Provide the [X, Y] coordinate of the cell's center where the given text is located.  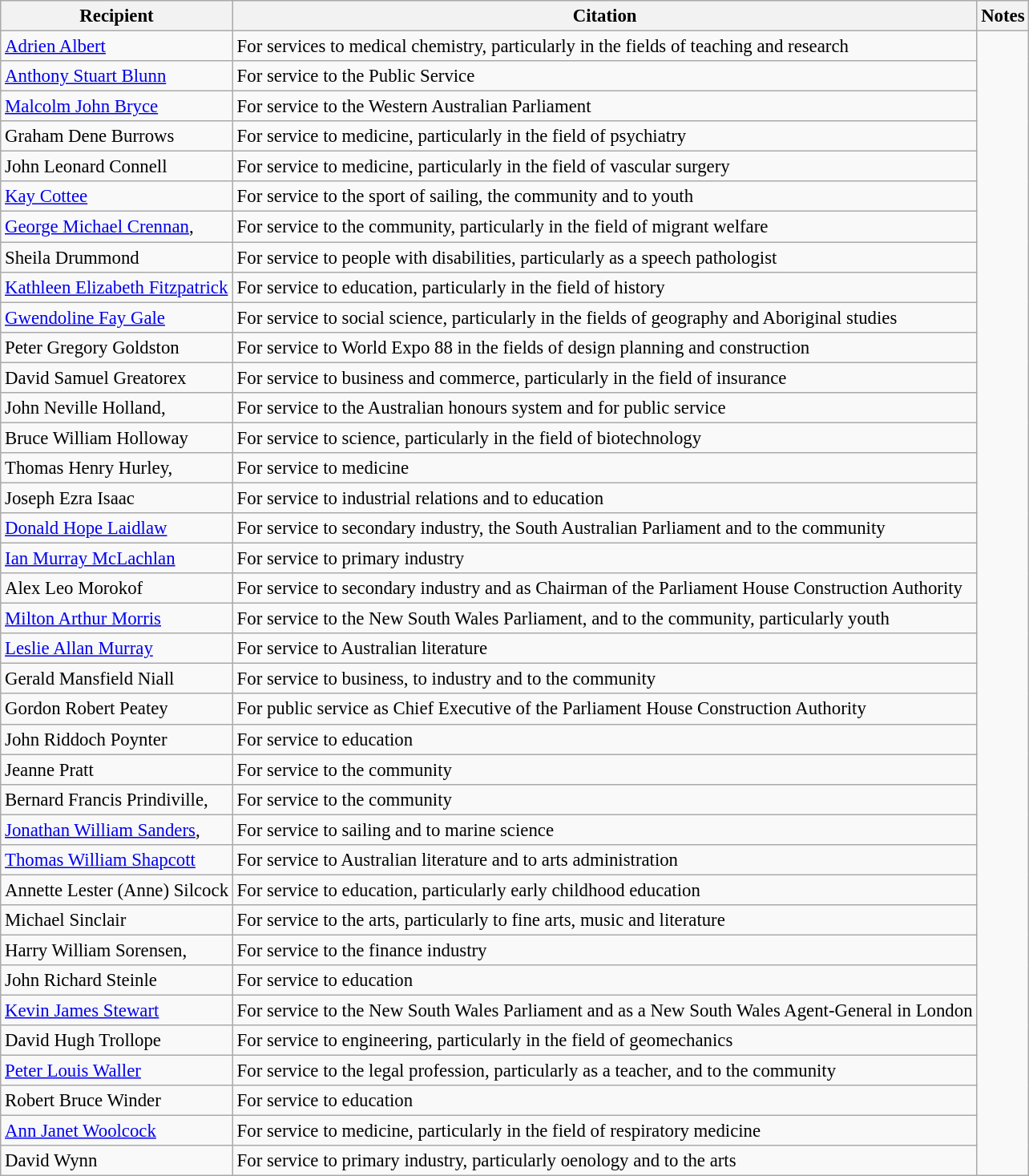
Thomas Henry Hurley, [117, 468]
For service to the Public Service [604, 76]
For service to education, particularly in the field of history [604, 287]
Joseph Ezra Isaac [117, 498]
Michael Sinclair [117, 920]
Ian Murray McLachlan [117, 559]
Ann Janet Woolcock [117, 1131]
For service to the finance industry [604, 950]
Bruce William Holloway [117, 438]
Gwendoline Fay Gale [117, 317]
For service to secondary industry and as Chairman of the Parliament House Construction Authority [604, 588]
For services to medical chemistry, particularly in the fields of teaching and research [604, 46]
Kevin James Stewart [117, 1011]
Peter Gregory Goldston [117, 347]
John Leonard Connell [117, 167]
For service to industrial relations and to education [604, 498]
For service to secondary industry, the South Australian Parliament and to the community [604, 528]
For service to sailing and to marine science [604, 830]
Gordon Robert Peatey [117, 709]
For service to science, particularly in the field of biotechnology [604, 438]
Annette Lester (Anne) Silcock [117, 890]
Adrien Albert [117, 46]
Milton Arthur Morris [117, 619]
For service to business, to industry and to the community [604, 679]
Peter Louis Waller [117, 1071]
Alex Leo Morokof [117, 588]
For service to the New South Wales Parliament, and to the community, particularly youth [604, 619]
For service to social science, particularly in the fields of geography and Aboriginal studies [604, 317]
George Michael Crennan, [117, 227]
David Hugh Trollope [117, 1041]
For service to Australian literature and to arts administration [604, 860]
John Neville Holland, [117, 408]
Harry William Sorensen, [117, 950]
For service to medicine [604, 468]
Jeanne Pratt [117, 770]
Malcolm John Bryce [117, 107]
For service to the arts, particularly to fine arts, music and literature [604, 920]
For service to education, particularly early childhood education [604, 890]
Bernard Francis Prindiville, [117, 799]
Sheila Drummond [117, 257]
Graham Dene Burrows [117, 136]
For service to World Expo 88 in the fields of design planning and construction [604, 347]
Robert Bruce Winder [117, 1101]
For service to the sport of sailing, the community and to youth [604, 196]
For service to Australian literature [604, 649]
Notes [1003, 16]
Gerald Mansfield Niall [117, 679]
Kathleen Elizabeth Fitzpatrick [117, 287]
Kay Cottee [117, 196]
For service to medicine, particularly in the field of respiratory medicine [604, 1131]
Leslie Allan Murray [117, 649]
For service to the New South Wales Parliament and as a New South Wales Agent-General in London [604, 1011]
For service to primary industry [604, 559]
For service to business and commerce, particularly in the field of insurance [604, 378]
David Samuel Greatorex [117, 378]
For service to engineering, particularly in the field of geomechanics [604, 1041]
For service to people with disabilities, particularly as a speech pathologist [604, 257]
For service to the Western Australian Parliament [604, 107]
For service to medicine, particularly in the field of psychiatry [604, 136]
Donald Hope Laidlaw [117, 528]
For service to medicine, particularly in the field of vascular surgery [604, 167]
Anthony Stuart Blunn [117, 76]
For service to the legal profession, particularly as a teacher, and to the community [604, 1071]
Jonathan William Sanders, [117, 830]
For public service as Chief Executive of the Parliament House Construction Authority [604, 709]
For service to the community, particularly in the field of migrant welfare [604, 227]
For service to the Australian honours system and for public service [604, 408]
John Richard Steinle [117, 980]
John Riddoch Poynter [117, 739]
Recipient [117, 16]
Thomas William Shapcott [117, 860]
Citation [604, 16]
